Capture the cell that displays the provided text and extract its (x, y) central coordinate. 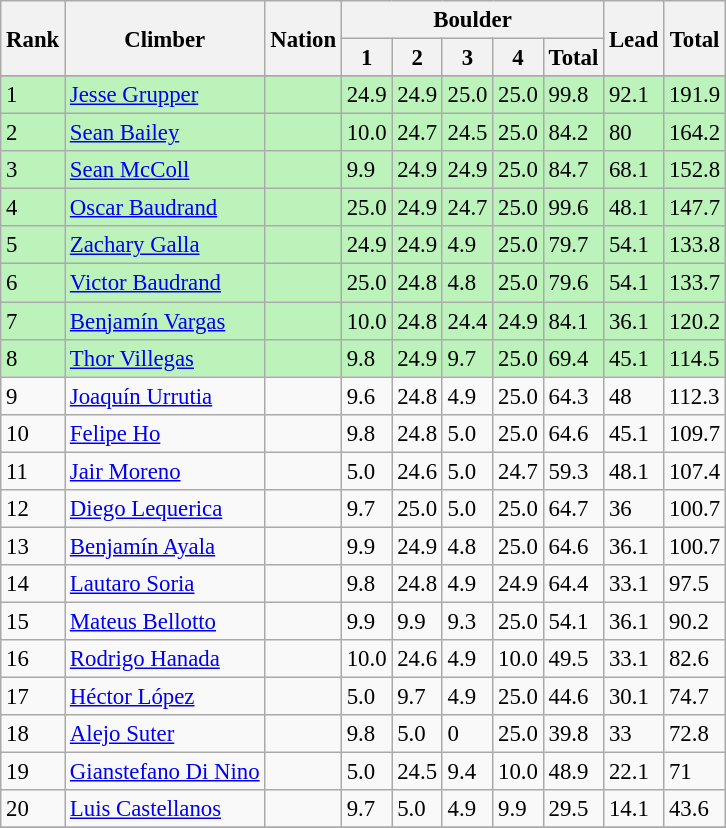
12 (33, 509)
10 (33, 433)
99.8 (573, 95)
14 (33, 584)
0 (467, 734)
59.3 (573, 471)
Lead (634, 38)
5 (33, 245)
99.6 (573, 208)
36 (634, 509)
109.7 (695, 433)
133.8 (695, 245)
92.1 (634, 95)
7 (33, 321)
Oscar Baudrand (165, 208)
Lautaro Soria (165, 584)
84.2 (573, 133)
16 (33, 659)
97.5 (695, 584)
191.9 (695, 95)
14.1 (634, 809)
48.9 (573, 772)
90.2 (695, 621)
80 (634, 133)
Rodrigo Hanada (165, 659)
Benjamín Vargas (165, 321)
29.5 (573, 809)
48 (634, 396)
69.4 (573, 358)
79.6 (573, 283)
Sean Bailey (165, 133)
120.2 (695, 321)
Gianstefano Di Nino (165, 772)
44.6 (573, 697)
Jair Moreno (165, 471)
Diego Lequerica (165, 509)
Benjamín Ayala (165, 546)
Victor Baudrand (165, 283)
43.6 (695, 809)
107.4 (695, 471)
Jesse Grupper (165, 95)
9.6 (366, 396)
147.7 (695, 208)
Sean McColl (165, 170)
Mateus Bellotto (165, 621)
64.3 (573, 396)
9 (33, 396)
152.8 (695, 170)
20 (33, 809)
Zachary Galla (165, 245)
39.8 (573, 734)
84.1 (573, 321)
Felipe Ho (165, 433)
11 (33, 471)
6 (33, 283)
Alejo Suter (165, 734)
114.5 (695, 358)
Boulder (472, 20)
33 (634, 734)
164.2 (695, 133)
49.5 (573, 659)
18 (33, 734)
64.7 (573, 509)
Nation (303, 38)
Rank (33, 38)
30.1 (634, 697)
68.1 (634, 170)
72.8 (695, 734)
15 (33, 621)
9.4 (467, 772)
133.7 (695, 283)
79.7 (573, 245)
112.3 (695, 396)
8 (33, 358)
Joaquín Urrutia (165, 396)
13 (33, 546)
9.3 (467, 621)
74.7 (695, 697)
Luis Castellanos (165, 809)
22.1 (634, 772)
Thor Villegas (165, 358)
84.7 (573, 170)
17 (33, 697)
82.6 (695, 659)
71 (695, 772)
24.4 (467, 321)
Climber (165, 38)
Héctor López (165, 697)
19 (33, 772)
64.4 (573, 584)
